Extract the [x, y] coordinate from the center of the cell holding the provided text.  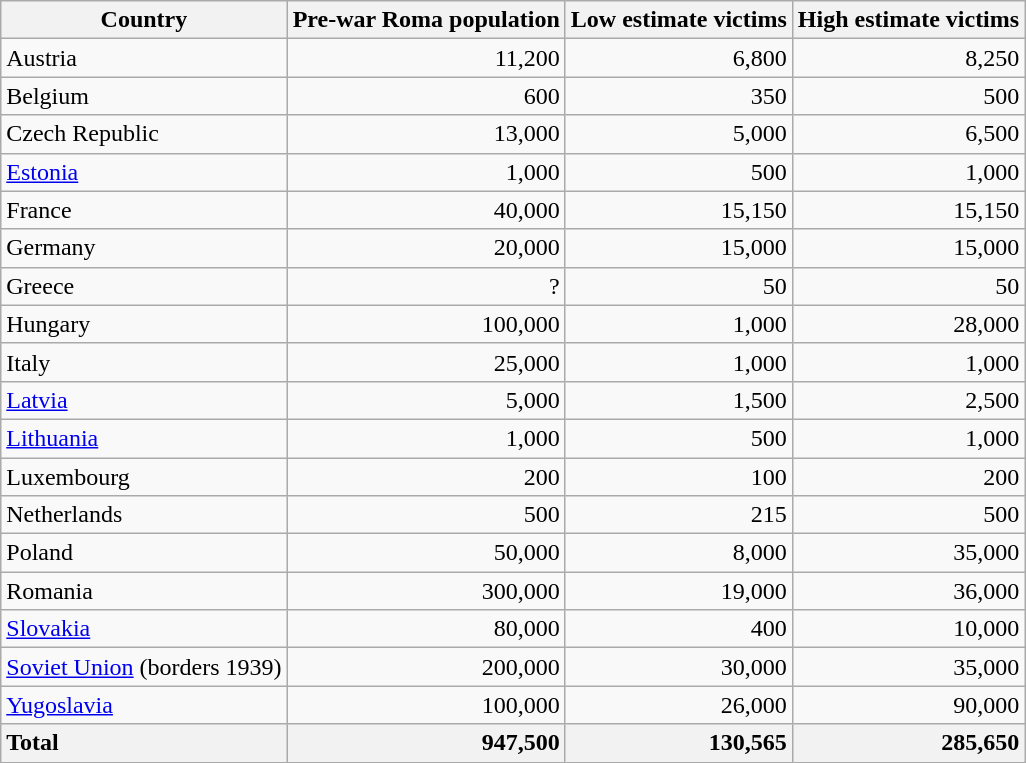
215 [678, 515]
Total [144, 743]
19,000 [678, 591]
1,500 [678, 400]
Luxembourg [144, 477]
Austria [144, 58]
40,000 [426, 210]
Hungary [144, 324]
Poland [144, 553]
Greece [144, 286]
Low estimate victims [678, 20]
25,000 [426, 362]
90,000 [908, 705]
Country [144, 20]
300,000 [426, 591]
8,000 [678, 553]
6,500 [908, 134]
947,500 [426, 743]
11,200 [426, 58]
Germany [144, 248]
Yugoslavia [144, 705]
High estimate victims [908, 20]
20,000 [426, 248]
Romania [144, 591]
Netherlands [144, 515]
28,000 [908, 324]
26,000 [678, 705]
Czech Republic [144, 134]
Belgium [144, 96]
Lithuania [144, 438]
200,000 [426, 667]
285,650 [908, 743]
Soviet Union (borders 1939) [144, 667]
Pre-war Roma population [426, 20]
50,000 [426, 553]
Latvia [144, 400]
? [426, 286]
80,000 [426, 629]
Estonia [144, 172]
130,565 [678, 743]
100 [678, 477]
France [144, 210]
Italy [144, 362]
10,000 [908, 629]
30,000 [678, 667]
13,000 [426, 134]
8,250 [908, 58]
400 [678, 629]
36,000 [908, 591]
600 [426, 96]
6,800 [678, 58]
2,500 [908, 400]
Slovakia [144, 629]
350 [678, 96]
